From the cell containing the given text, extract its center point as [x, y] coordinate. 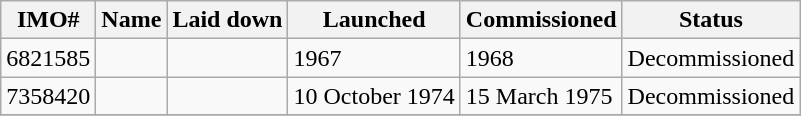
15 March 1975 [541, 96]
Laid down [228, 20]
7358420 [48, 96]
1968 [541, 58]
10 October 1974 [374, 96]
Launched [374, 20]
1967 [374, 58]
Status [711, 20]
Name [132, 20]
IMO# [48, 20]
Commissioned [541, 20]
6821585 [48, 58]
